Detect which cell encompasses the target text, then output its (X, Y) center coordinate. 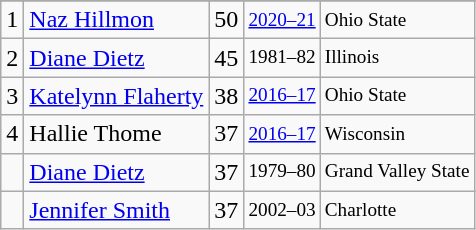
Katelynn Flaherty (116, 96)
Charlotte (397, 210)
4 (12, 134)
3 (12, 96)
1979–80 (282, 172)
45 (226, 58)
1 (12, 20)
Grand Valley State (397, 172)
50 (226, 20)
Jennifer Smith (116, 210)
2020–21 (282, 20)
1981–82 (282, 58)
38 (226, 96)
Hallie Thome (116, 134)
Illinois (397, 58)
2 (12, 58)
Wisconsin (397, 134)
Naz Hillmon (116, 20)
2002–03 (282, 210)
